For the text-containing cell, return its midpoint in (X, Y) coordinate format. 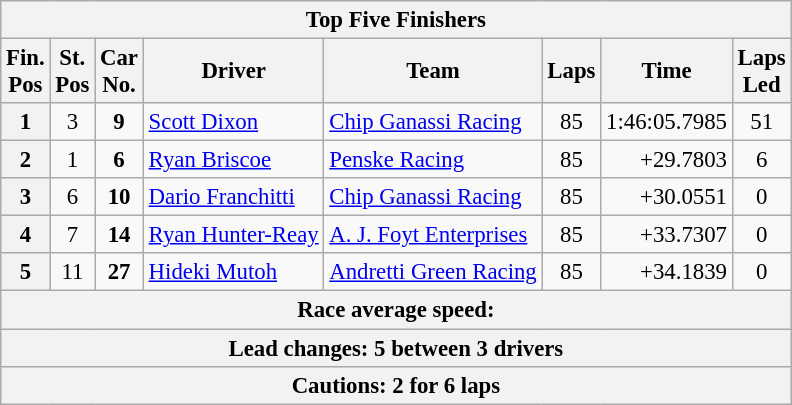
LapsLed (762, 72)
Penske Racing (433, 160)
Laps (572, 72)
CarNo. (120, 72)
A. J. Foyt Enterprises (433, 235)
Time (666, 72)
Top Five Finishers (396, 20)
Race average speed: (396, 310)
2 (26, 160)
7 (72, 235)
4 (26, 235)
51 (762, 122)
Hideki Mutoh (234, 273)
27 (120, 273)
+34.1839 (666, 273)
Fin.Pos (26, 72)
Lead changes: 5 between 3 drivers (396, 348)
Ryan Hunter-Reay (234, 235)
1:46:05.7985 (666, 122)
+33.7307 (666, 235)
Scott Dixon (234, 122)
St.Pos (72, 72)
+30.0551 (666, 197)
Andretti Green Racing (433, 273)
14 (120, 235)
Driver (234, 72)
10 (120, 197)
9 (120, 122)
Ryan Briscoe (234, 160)
11 (72, 273)
+29.7803 (666, 160)
5 (26, 273)
Dario Franchitti (234, 197)
Team (433, 72)
Cautions: 2 for 6 laps (396, 385)
